Scan for the cell matching the given text and deliver its [x, y] coordinate at center. 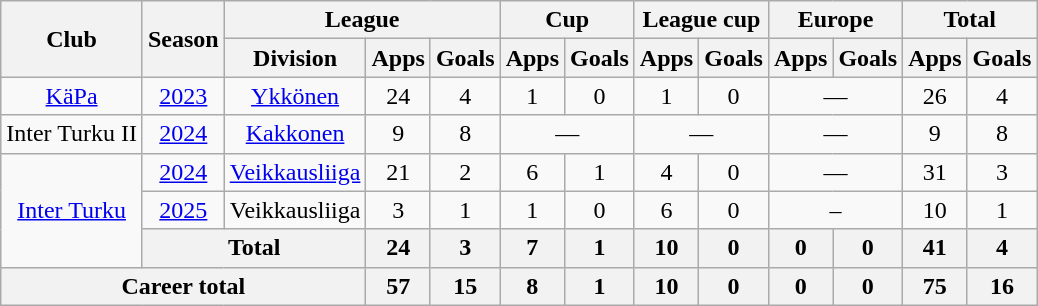
Cup [567, 20]
Kakkonen [295, 134]
League [362, 20]
2 [465, 172]
Career total [184, 286]
75 [935, 286]
KäPa [72, 96]
– [835, 210]
16 [1002, 286]
31 [935, 172]
15 [465, 286]
Europe [835, 20]
21 [398, 172]
41 [935, 248]
7 [532, 248]
Ykkönen [295, 96]
2025 [183, 210]
Club [72, 39]
57 [398, 286]
Season [183, 39]
Inter Turku II [72, 134]
Inter Turku [72, 210]
League cup [701, 20]
Division [295, 58]
2023 [183, 96]
26 [935, 96]
